Identify which cell holds the provided text, then report its (X, Y) central coordinate. 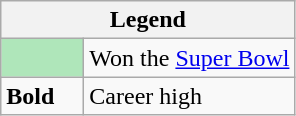
Career high (190, 96)
Legend (148, 20)
Bold (42, 96)
Won the Super Bowl (190, 58)
